Detect which cell encompasses the target text, then output its [X, Y] center coordinate. 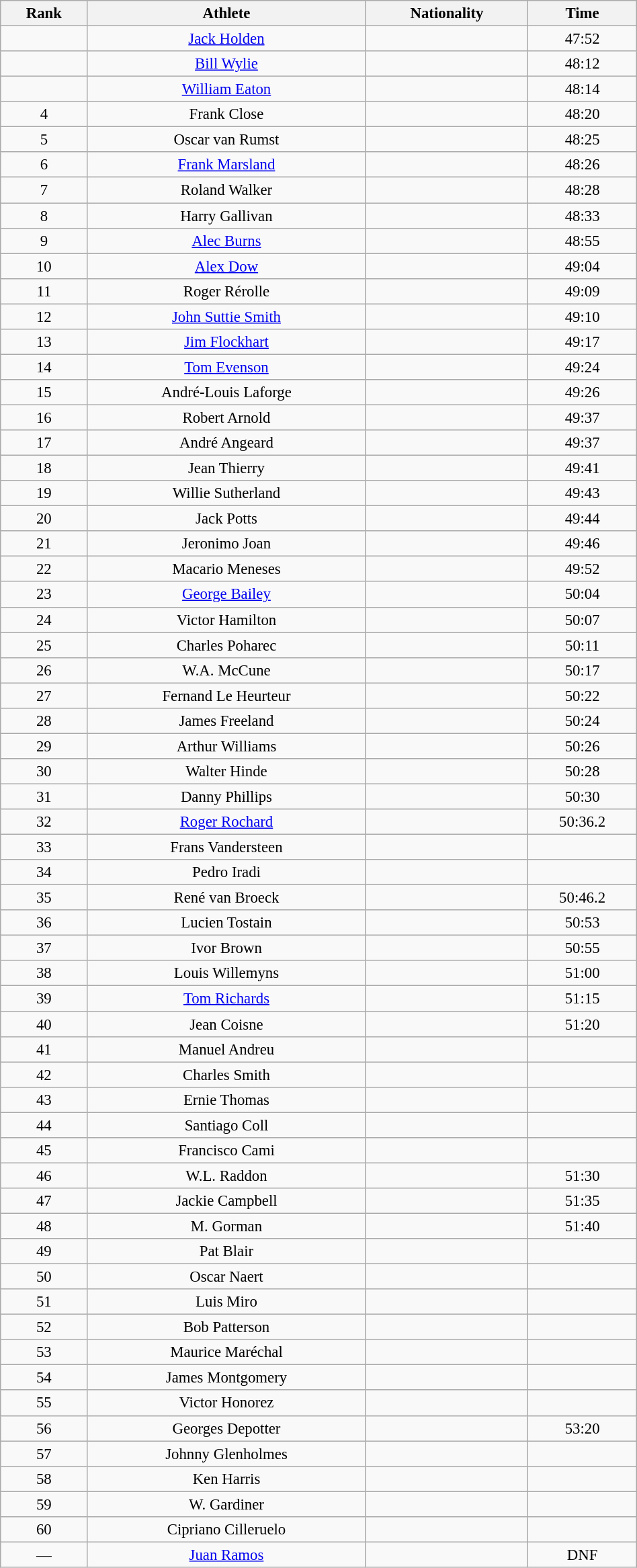
Victor Honorez [226, 1403]
53:20 [582, 1428]
Danny Phillips [226, 796]
51:00 [582, 974]
Lucien Tostain [226, 923]
Robert Arnold [226, 417]
55 [44, 1403]
53 [44, 1352]
50:11 [582, 645]
44 [44, 1125]
Tom Richards [226, 999]
Willie Sutherland [226, 493]
36 [44, 923]
Roland Walker [226, 190]
48:12 [582, 64]
Frank Close [226, 114]
Walter Hinde [226, 772]
John Suttie Smith [226, 317]
50:55 [582, 948]
14 [44, 367]
Charles Poharec [226, 645]
Alec Burns [226, 241]
29 [44, 746]
Arthur Williams [226, 746]
48:33 [582, 216]
20 [44, 519]
Tom Evenson [226, 367]
Santiago Coll [226, 1125]
39 [44, 999]
18 [44, 468]
19 [44, 493]
6 [44, 165]
49:41 [582, 468]
26 [44, 670]
40 [44, 1024]
Luis Miro [226, 1302]
51:30 [582, 1175]
Johnny Glenholmes [226, 1454]
21 [44, 544]
48:55 [582, 241]
37 [44, 948]
Jeronimo Joan [226, 544]
4 [44, 114]
16 [44, 417]
Time [582, 13]
Cipriano Cilleruelo [226, 1530]
51 [44, 1302]
— [44, 1555]
25 [44, 645]
50:07 [582, 620]
27 [44, 696]
43 [44, 1100]
Oscar van Rumst [226, 140]
34 [44, 872]
12 [44, 317]
49:43 [582, 493]
Jean Coisne [226, 1024]
Jean Thierry [226, 468]
Pat Blair [226, 1251]
42 [44, 1075]
50:30 [582, 796]
49:44 [582, 519]
45 [44, 1151]
James Freeland [226, 721]
50:46.2 [582, 898]
38 [44, 974]
Fernand Le Heurteur [226, 696]
49:17 [582, 342]
50:17 [582, 670]
5 [44, 140]
Francisco Cami [226, 1151]
47 [44, 1201]
32 [44, 822]
Juan Ramos [226, 1555]
Jackie Campbell [226, 1201]
52 [44, 1327]
51:35 [582, 1201]
48:25 [582, 140]
49:04 [582, 266]
Louis Willemyns [226, 974]
W. Gardiner [226, 1504]
Jack Holden [226, 39]
Roger Rérolle [226, 291]
51:15 [582, 999]
49:24 [582, 367]
50:36.2 [582, 822]
Frans Vandersteen [226, 848]
Frank Marsland [226, 165]
11 [44, 291]
M. Gorman [226, 1226]
28 [44, 721]
48:28 [582, 190]
49:09 [582, 291]
Rank [44, 13]
58 [44, 1479]
10 [44, 266]
51:20 [582, 1024]
13 [44, 342]
24 [44, 620]
George Bailey [226, 595]
22 [44, 569]
48:26 [582, 165]
48:20 [582, 114]
50:04 [582, 595]
49:46 [582, 544]
Ivor Brown [226, 948]
47:52 [582, 39]
7 [44, 190]
57 [44, 1454]
50:22 [582, 696]
49:26 [582, 393]
50 [44, 1277]
17 [44, 443]
48:14 [582, 89]
André Angeard [226, 443]
49:52 [582, 569]
W.L. Raddon [226, 1175]
49:10 [582, 317]
31 [44, 796]
Macario Meneses [226, 569]
33 [44, 848]
Nationality [447, 13]
49 [44, 1251]
50:24 [582, 721]
Roger Rochard [226, 822]
Maurice Maréchal [226, 1352]
Charles Smith [226, 1075]
Pedro Iradi [226, 872]
W.A. McCune [226, 670]
William Eaton [226, 89]
59 [44, 1504]
James Montgomery [226, 1378]
56 [44, 1428]
André-Louis Laforge [226, 393]
51:40 [582, 1226]
41 [44, 1049]
René van Broeck [226, 898]
Bob Patterson [226, 1327]
50:26 [582, 746]
23 [44, 595]
Georges Depotter [226, 1428]
Bill Wylie [226, 64]
50:28 [582, 772]
Athlete [226, 13]
Oscar Naert [226, 1277]
30 [44, 772]
Harry Gallivan [226, 216]
35 [44, 898]
8 [44, 216]
Victor Hamilton [226, 620]
48 [44, 1226]
9 [44, 241]
Ernie Thomas [226, 1100]
46 [44, 1175]
54 [44, 1378]
Jim Flockhart [226, 342]
15 [44, 393]
Manuel Andreu [226, 1049]
DNF [582, 1555]
60 [44, 1530]
50:53 [582, 923]
Alex Dow [226, 266]
Jack Potts [226, 519]
Ken Harris [226, 1479]
